Detect which cell encompasses the target text, then output its (X, Y) center coordinate. 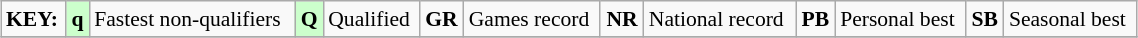
Q (309, 19)
Qualified (371, 19)
NR (622, 19)
Games record (532, 19)
Personal best (900, 19)
Fastest non-qualifiers (192, 19)
SB (985, 19)
PB (816, 19)
National record (720, 19)
KEY: (34, 19)
q (78, 19)
GR (442, 19)
Seasonal best (1070, 19)
